Capture the cell that displays the provided text and extract its (x, y) central coordinate. 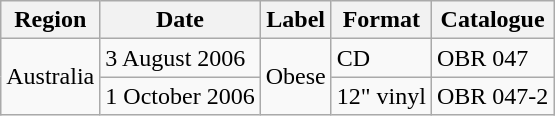
Date (180, 20)
Format (381, 20)
Obese (296, 77)
3 August 2006 (180, 58)
CD (381, 58)
Australia (50, 77)
12" vinyl (381, 96)
OBR 047-2 (492, 96)
OBR 047 (492, 58)
Label (296, 20)
1 October 2006 (180, 96)
Catalogue (492, 20)
Region (50, 20)
